Search for the cell housing the specified text and yield its [x, y] center coordinate. 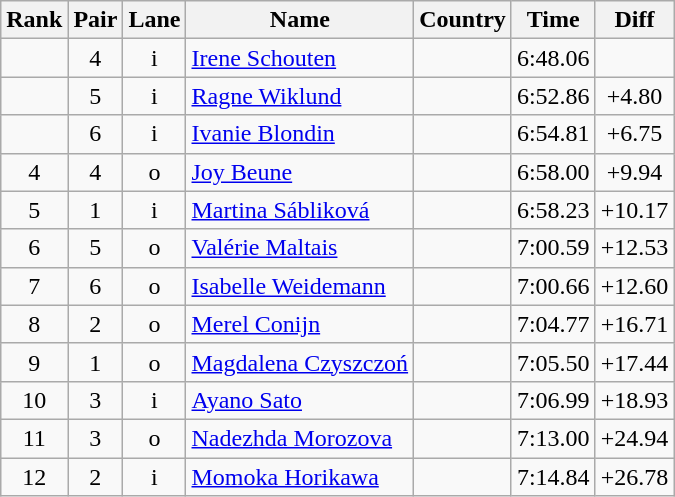
Joy Beune [300, 172]
Lane [154, 20]
+9.94 [634, 172]
8 [34, 324]
+24.94 [634, 438]
Valérie Maltais [300, 248]
10 [34, 400]
7:14.84 [553, 477]
Irene Schouten [300, 58]
Isabelle Weidemann [300, 286]
7:00.66 [553, 286]
+6.75 [634, 134]
9 [34, 362]
+17.44 [634, 362]
6:52.86 [553, 96]
Nadezhda Morozova [300, 438]
Name [300, 20]
6:54.81 [553, 134]
7:05.50 [553, 362]
Merel Conijn [300, 324]
Martina Sábliková [300, 210]
Ayano Sato [300, 400]
7:13.00 [553, 438]
7 [34, 286]
Momoka Horikawa [300, 477]
+4.80 [634, 96]
11 [34, 438]
Diff [634, 20]
Ivanie Blondin [300, 134]
7:00.59 [553, 248]
6:48.06 [553, 58]
6:58.00 [553, 172]
Ragne Wiklund [300, 96]
Rank [34, 20]
Time [553, 20]
6:58.23 [553, 210]
Country [463, 20]
+18.93 [634, 400]
7:06.99 [553, 400]
+26.78 [634, 477]
+10.17 [634, 210]
+16.71 [634, 324]
12 [34, 477]
Magdalena Czyszczoń [300, 362]
+12.60 [634, 286]
+12.53 [634, 248]
Pair [96, 20]
7:04.77 [553, 324]
